Capture the cell that displays the provided text and extract its (X, Y) central coordinate. 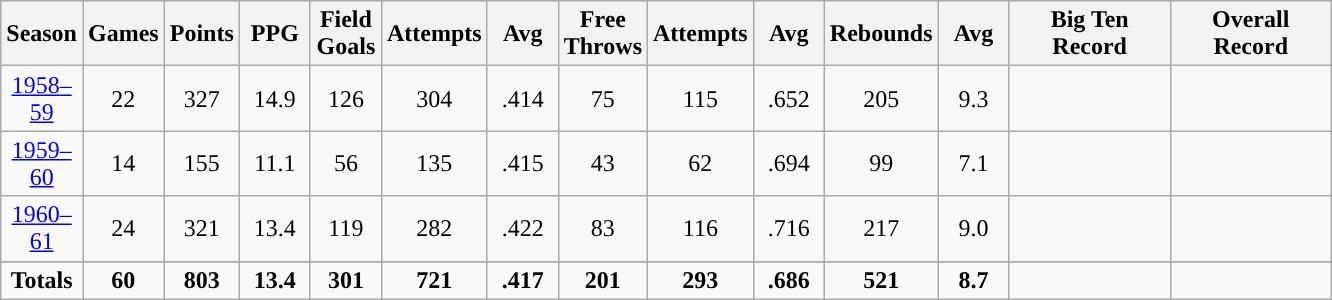
721 (434, 280)
11.1 (274, 164)
.686 (788, 280)
304 (434, 98)
Totals (42, 280)
56 (346, 164)
83 (602, 228)
1960–61 (42, 228)
.415 (522, 164)
99 (881, 164)
327 (202, 98)
803 (202, 280)
Big Ten Record (1090, 34)
24 (123, 228)
115 (701, 98)
.652 (788, 98)
.694 (788, 164)
Overall Record (1250, 34)
126 (346, 98)
1959–60 (42, 164)
14.9 (274, 98)
8.7 (974, 280)
Games (123, 34)
75 (602, 98)
217 (881, 228)
.716 (788, 228)
.422 (522, 228)
22 (123, 98)
43 (602, 164)
155 (202, 164)
14 (123, 164)
282 (434, 228)
9.0 (974, 228)
135 (434, 164)
Points (202, 34)
PPG (274, 34)
7.1 (974, 164)
Rebounds (881, 34)
60 (123, 280)
Free Throws (602, 34)
205 (881, 98)
301 (346, 280)
1958–59 (42, 98)
9.3 (974, 98)
Season (42, 34)
321 (202, 228)
116 (701, 228)
.414 (522, 98)
62 (701, 164)
201 (602, 280)
.417 (522, 280)
293 (701, 280)
119 (346, 228)
Field Goals (346, 34)
521 (881, 280)
